From the cell containing the given text, extract its center point as [x, y] coordinate. 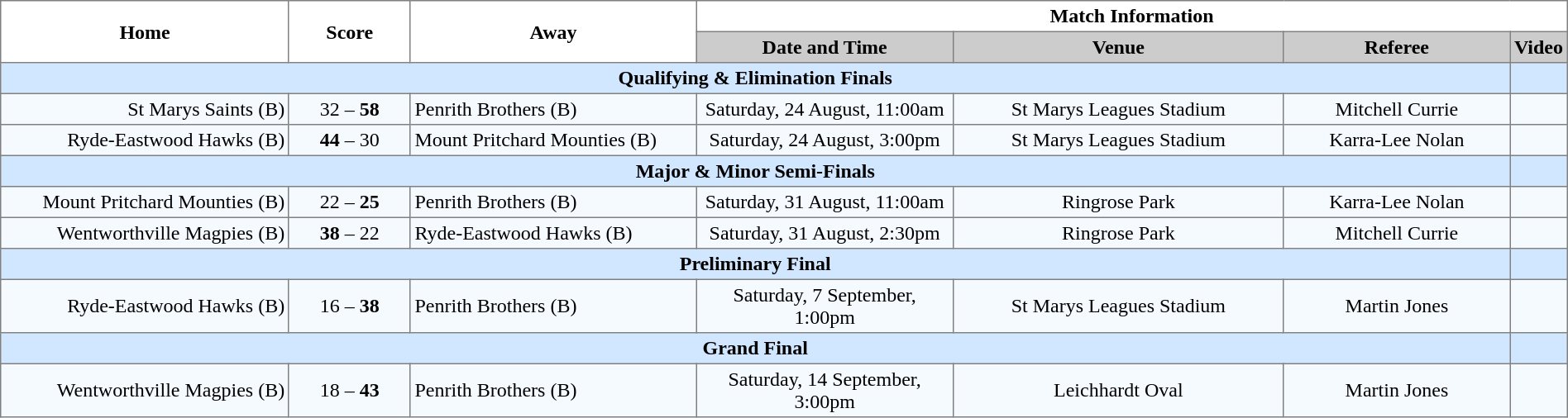
18 – 43 [349, 390]
Venue [1118, 47]
Video [1539, 47]
Grand Final [756, 349]
44 – 30 [349, 140]
Saturday, 7 September, 1:00pm [825, 306]
Home [146, 31]
Match Information [1131, 17]
Saturday, 14 September, 3:00pm [825, 390]
Leichhardt Oval [1118, 390]
Away [553, 31]
Qualifying & Elimination Finals [756, 78]
16 – 38 [349, 306]
Saturday, 24 August, 3:00pm [825, 140]
Major & Minor Semi-Finals [756, 171]
38 – 22 [349, 233]
Saturday, 31 August, 2:30pm [825, 233]
Saturday, 24 August, 11:00am [825, 109]
Referee [1396, 47]
Preliminary Final [756, 264]
Score [349, 31]
32 – 58 [349, 109]
St Marys Saints (B) [146, 109]
Saturday, 31 August, 11:00am [825, 202]
22 – 25 [349, 202]
Date and Time [825, 47]
